Locate the cell with the specified text and output its [X, Y] center coordinate. 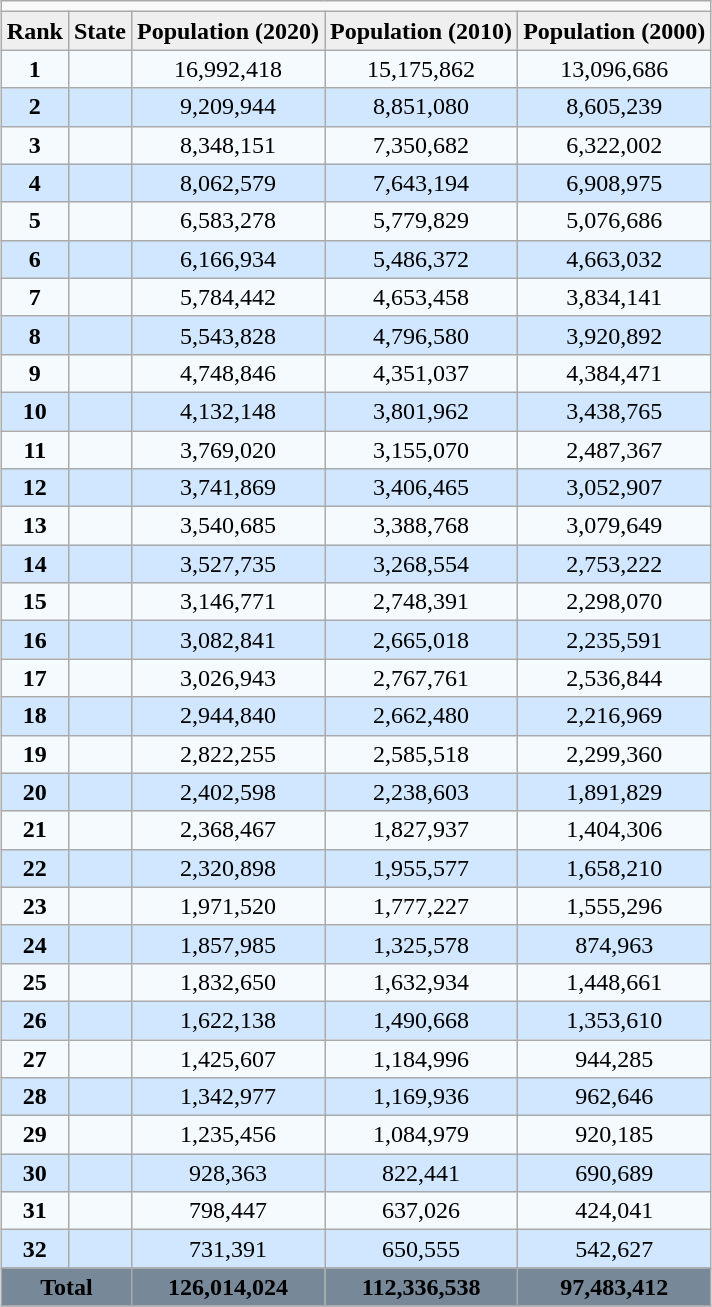
2,748,391 [422, 602]
1,632,934 [422, 982]
13,096,686 [614, 69]
126,014,024 [228, 1287]
1,342,977 [228, 1097]
1,555,296 [614, 906]
2,585,518 [422, 754]
1,891,829 [614, 792]
2,299,360 [614, 754]
1,448,661 [614, 982]
8,605,239 [614, 107]
6 [34, 259]
424,041 [614, 1211]
6,166,934 [228, 259]
2,238,603 [422, 792]
6,322,002 [614, 145]
13 [34, 526]
1,832,650 [228, 982]
4,663,032 [614, 259]
3,082,841 [228, 640]
24 [34, 944]
Total [66, 1287]
30 [34, 1173]
3,155,070 [422, 449]
690,689 [614, 1173]
8,851,080 [422, 107]
920,185 [614, 1135]
7 [34, 297]
2,767,761 [422, 678]
637,026 [422, 1211]
1,184,996 [422, 1059]
944,285 [614, 1059]
4,132,148 [228, 411]
State [100, 31]
28 [34, 1097]
3,268,554 [422, 564]
2,822,255 [228, 754]
542,627 [614, 1249]
11 [34, 449]
2,665,018 [422, 640]
5,076,686 [614, 221]
5 [34, 221]
731,391 [228, 1249]
22 [34, 868]
874,963 [614, 944]
1,235,456 [228, 1135]
8 [34, 335]
6,583,278 [228, 221]
3,026,943 [228, 678]
3,741,869 [228, 488]
25 [34, 982]
23 [34, 906]
3,052,907 [614, 488]
2,320,898 [228, 868]
2,662,480 [422, 716]
10 [34, 411]
3,388,768 [422, 526]
5,543,828 [228, 335]
9 [34, 373]
14 [34, 564]
15,175,862 [422, 69]
1,777,227 [422, 906]
1,325,578 [422, 944]
2,536,844 [614, 678]
26 [34, 1020]
3 [34, 145]
Population (2000) [614, 31]
15 [34, 602]
Population (2020) [228, 31]
16 [34, 640]
2,216,969 [614, 716]
31 [34, 1211]
1,955,577 [422, 868]
928,363 [228, 1173]
1,404,306 [614, 830]
822,441 [422, 1173]
17 [34, 678]
9,209,944 [228, 107]
5,779,829 [422, 221]
2,368,467 [228, 830]
1,490,668 [422, 1020]
20 [34, 792]
Rank [34, 31]
2,944,840 [228, 716]
29 [34, 1135]
1,425,607 [228, 1059]
27 [34, 1059]
4,384,471 [614, 373]
5,784,442 [228, 297]
2,753,222 [614, 564]
Population (2010) [422, 31]
798,447 [228, 1211]
4,796,580 [422, 335]
32 [34, 1249]
1,622,138 [228, 1020]
1,827,937 [422, 830]
4 [34, 183]
1,169,936 [422, 1097]
3,146,771 [228, 602]
8,348,151 [228, 145]
3,920,892 [614, 335]
112,336,538 [422, 1287]
3,801,962 [422, 411]
21 [34, 830]
1,084,979 [422, 1135]
3,540,685 [228, 526]
2,235,591 [614, 640]
4,653,458 [422, 297]
7,350,682 [422, 145]
97,483,412 [614, 1287]
2,487,367 [614, 449]
4,351,037 [422, 373]
16,992,418 [228, 69]
3,769,020 [228, 449]
8,062,579 [228, 183]
3,406,465 [422, 488]
6,908,975 [614, 183]
1,971,520 [228, 906]
2,298,070 [614, 602]
5,486,372 [422, 259]
18 [34, 716]
12 [34, 488]
2,402,598 [228, 792]
1,857,985 [228, 944]
7,643,194 [422, 183]
3,079,649 [614, 526]
3,527,735 [228, 564]
4,748,846 [228, 373]
650,555 [422, 1249]
1,353,610 [614, 1020]
19 [34, 754]
2 [34, 107]
1 [34, 69]
3,438,765 [614, 411]
962,646 [614, 1097]
1,658,210 [614, 868]
3,834,141 [614, 297]
